Return the [X, Y] coordinate for the center point of the cell that contains the specified text.  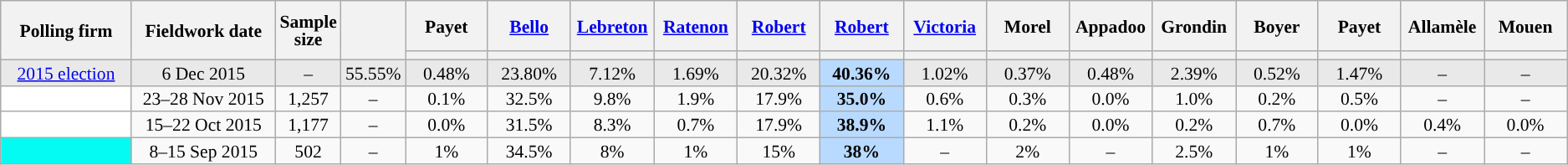
20.32% [779, 72]
8% [612, 151]
31.5% [529, 126]
Victoria [945, 26]
Ratenon [696, 26]
15–22 Oct 2015 [203, 126]
1.47% [1360, 72]
Lebreton [612, 26]
Polling firm [67, 30]
2.5% [1194, 151]
0.37% [1027, 72]
0.1% [447, 99]
6 Dec 2015 [203, 72]
15% [779, 151]
8–15 Sep 2015 [203, 151]
38% [861, 151]
Morel [1027, 26]
8.3% [612, 126]
Allamèle [1443, 26]
40.36% [861, 72]
1.9% [696, 99]
35.0% [861, 99]
Bello [529, 26]
0.52% [1278, 72]
1.0% [1194, 99]
0.6% [945, 99]
Boyer [1278, 26]
Fieldwork date [203, 30]
Samplesize [308, 30]
55.55% [373, 72]
32.5% [529, 99]
23.80% [529, 72]
2% [1027, 151]
1.69% [696, 72]
2015 election [67, 72]
7.12% [612, 72]
Grondin [1194, 26]
Mouen [1525, 26]
Appadoo [1111, 26]
502 [308, 151]
0.4% [1443, 126]
1,177 [308, 126]
2.39% [1194, 72]
1.02% [945, 72]
0.3% [1027, 99]
23–28 Nov 2015 [203, 99]
34.5% [529, 151]
9.8% [612, 99]
1.1% [945, 126]
0.5% [1360, 99]
38.9% [861, 126]
1,257 [308, 99]
